Search for the cell housing the specified text and yield its (x, y) center coordinate. 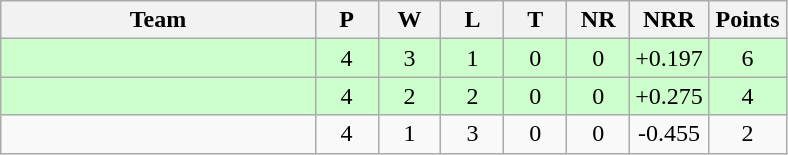
P (346, 20)
Team (158, 20)
-0.455 (670, 134)
T (536, 20)
6 (748, 58)
Points (748, 20)
+0.275 (670, 96)
NR (598, 20)
+0.197 (670, 58)
L (472, 20)
W (410, 20)
NRR (670, 20)
